Determine the [X, Y] coordinate at the center of the cell enclosing the given text.  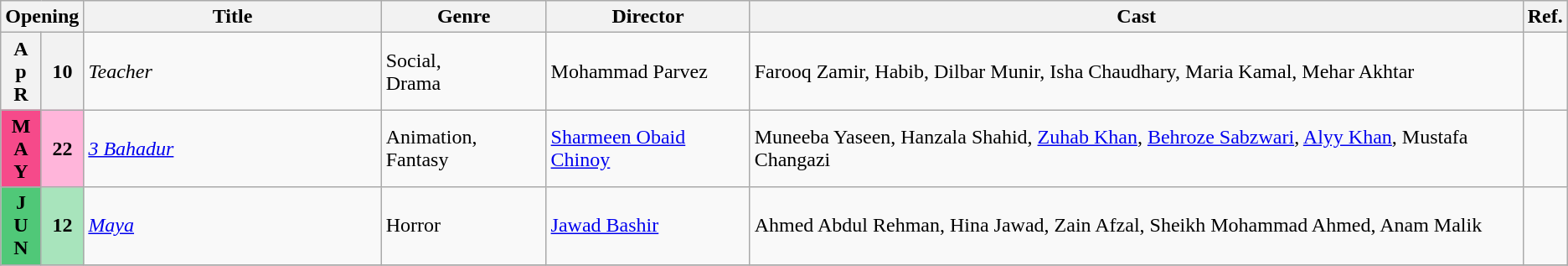
Sharmeen Obaid Chinoy [648, 149]
Animation, Fantasy [464, 149]
Cast [1136, 17]
Muneeba Yaseen, Hanzala Shahid, Zuhab Khan, Behroze Sabzwari, Alyy Khan, Mustafa Changazi [1136, 149]
12 [62, 226]
22 [62, 149]
Maya [233, 226]
Horror [464, 226]
Social,Drama [464, 71]
Title [233, 17]
Ahmed Abdul Rehman, Hina Jawad, Zain Afzal, Sheikh Mohammad Ahmed, Anam Malik [1136, 226]
ApR [22, 71]
Genre [464, 17]
Ref. [1545, 17]
Mohammad Parvez [648, 71]
MAY [22, 149]
Opening [42, 17]
Jawad Bashir [648, 226]
JUN [22, 226]
Teacher [233, 71]
Director [648, 17]
3 Bahadur [233, 149]
10 [62, 71]
Farooq Zamir, Habib, Dilbar Munir, Isha Chaudhary, Maria Kamal, Mehar Akhtar [1136, 71]
